Locate the cell with the specified text and output its [X, Y] center coordinate. 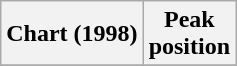
Chart (1998) [72, 34]
Peak position [189, 34]
